Detect which cell encompasses the target text, then output its [X, Y] center coordinate. 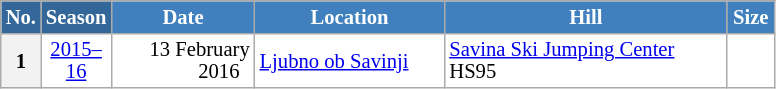
Size [750, 16]
No. [21, 16]
1 [21, 60]
2015–16 [76, 60]
Location [350, 16]
Savina Ski Jumping Center HS95 [586, 60]
Hill [586, 16]
Date [182, 16]
13 February 2016 [182, 60]
Season [76, 16]
Ljubno ob Savinji [350, 60]
